Pinpoint the cell where the given text exists, returning its (X, Y) midpoint coordinate. 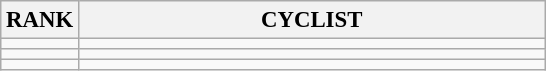
CYCLIST (312, 20)
RANK (40, 20)
